Return [x, y] of the center of cell containing provided text 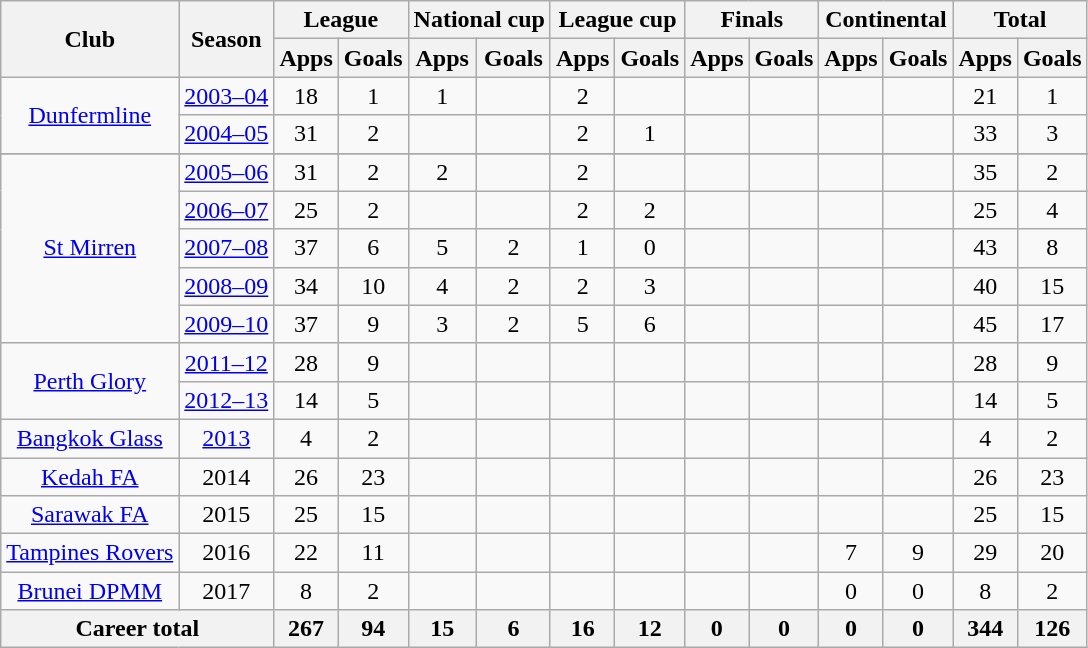
2014 [226, 477]
10 [373, 286]
267 [306, 629]
21 [985, 96]
35 [985, 172]
Club [90, 39]
34 [306, 286]
Season [226, 39]
Tampines Rovers [90, 553]
Finals [752, 20]
Total [1020, 20]
Brunei DPMM [90, 591]
2011–12 [226, 362]
2008–09 [226, 286]
2005–06 [226, 172]
11 [373, 553]
2015 [226, 515]
40 [985, 286]
2003–04 [226, 96]
Career total [138, 629]
National cup [479, 20]
Kedah FA [90, 477]
2013 [226, 438]
12 [650, 629]
344 [985, 629]
2017 [226, 591]
2006–07 [226, 210]
45 [985, 324]
St Mirren [90, 248]
League [341, 20]
43 [985, 248]
League cup [617, 20]
Perth Glory [90, 381]
2012–13 [226, 400]
22 [306, 553]
18 [306, 96]
17 [1052, 324]
16 [582, 629]
Dunfermline [90, 115]
20 [1052, 553]
2016 [226, 553]
2007–08 [226, 248]
33 [985, 134]
2009–10 [226, 324]
Continental [886, 20]
126 [1052, 629]
2004–05 [226, 134]
Bangkok Glass [90, 438]
Sarawak FA [90, 515]
7 [851, 553]
29 [985, 553]
94 [373, 629]
